Locate the cell with the specified text and output its [x, y] center coordinate. 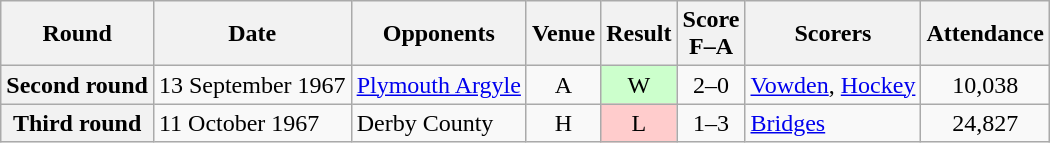
Opponents [438, 34]
11 October 1967 [252, 123]
W [639, 85]
24,827 [985, 123]
H [563, 123]
1–3 [711, 123]
Vowden, Hockey [833, 85]
Bridges [833, 123]
2–0 [711, 85]
Result [639, 34]
L [639, 123]
A [563, 85]
13 September 1967 [252, 85]
Derby County [438, 123]
Round [78, 34]
Attendance [985, 34]
Date [252, 34]
ScoreF–A [711, 34]
Plymouth Argyle [438, 85]
Third round [78, 123]
Venue [563, 34]
Second round [78, 85]
10,038 [985, 85]
Scorers [833, 34]
